Search for the cell housing the specified text and yield its [X, Y] center coordinate. 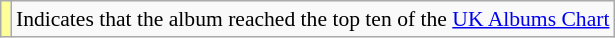
Indicates that the album reached the top ten of the UK Albums Chart [313, 19]
